Identify which cell holds the provided text, then report its (X, Y) central coordinate. 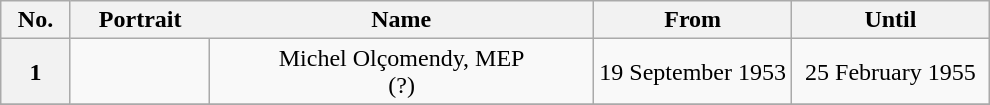
19 September 1953 (693, 72)
1 (36, 72)
Until (891, 20)
25 February 1955 (891, 72)
Name (401, 20)
No. (36, 20)
From (693, 20)
Portrait (140, 20)
Michel Olçomendy, MEP (?) (401, 72)
